Search for the cell housing the specified text and yield its [x, y] center coordinate. 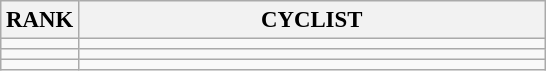
CYCLIST [312, 20]
RANK [40, 20]
